Output the [x, y] coordinate of the center of the cell containing the given text.  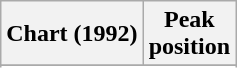
Chart (1992) [72, 34]
Peakposition [189, 34]
